Pinpoint the cell where the given text exists, returning its [X, Y] midpoint coordinate. 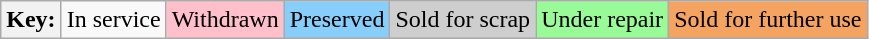
Sold for scrap [463, 20]
In service [114, 20]
Preserved [337, 20]
Under repair [602, 20]
Key: [31, 20]
Withdrawn [225, 20]
Sold for further use [768, 20]
